Determine the (x, y) coordinate at the center of the cell enclosing the given text.  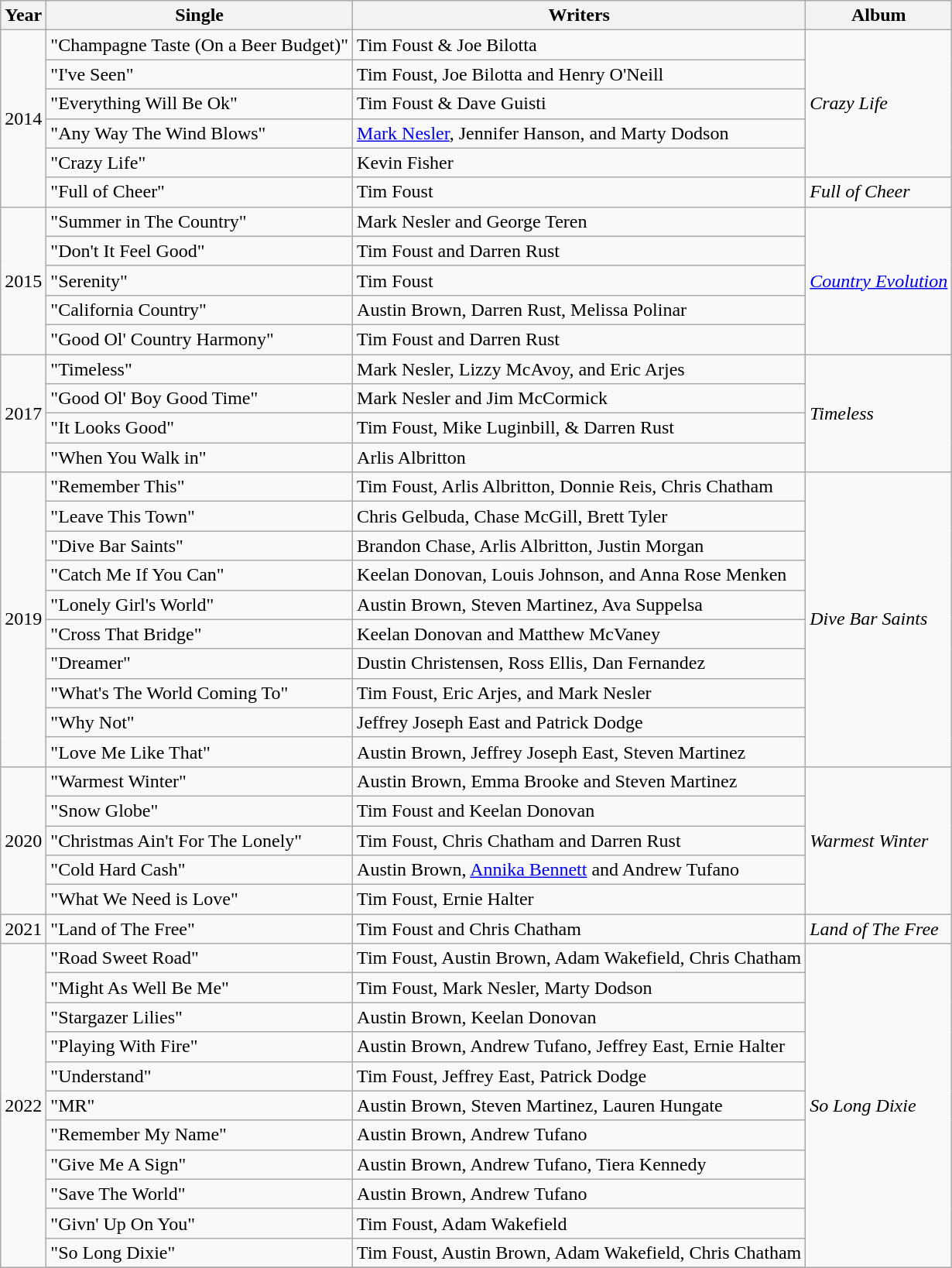
"So Long Dixie" (200, 1253)
Tim Foust, Jeffrey East, Patrick Dodge (579, 1076)
"Good Ol' Country Harmony" (200, 339)
Year (23, 15)
Chris Gelbuda, Chase McGill, Brett Tyler (579, 516)
Mark Nesler and Jim McCormick (579, 399)
Tim Foust & Joe Bilotta (579, 45)
"What We Need is Love" (200, 900)
Austin Brown, Steven Martinez, Ava Suppelsa (579, 605)
2021 (23, 929)
Kevin Fisher (579, 163)
Tim Foust and Keelan Donovan (579, 810)
2015 (23, 280)
Mark Nesler, Jennifer Hanson, and Marty Dodson (579, 133)
Austin Brown, Darren Rust, Melissa Polinar (579, 310)
Crazy Life (879, 104)
Single (200, 15)
"Don't It Feel Good" (200, 251)
So Long Dixie (879, 1105)
Tim Foust & Dave Guisti (579, 104)
"Leave This Town" (200, 516)
"Dive Bar Saints" (200, 546)
Album (879, 15)
Writers (579, 15)
"Serenity" (200, 280)
"Snow Globe" (200, 810)
Dustin Christensen, Ross Ellis, Dan Fernandez (579, 663)
Austin Brown, Andrew Tufano, Tiera Kennedy (579, 1164)
"Good Ol' Boy Good Time" (200, 399)
Tim Foust, Mark Nesler, Marty Dodson (579, 988)
Tim Foust, Joe Bilotta and Henry O'Neill (579, 74)
"Playing With Fire" (200, 1047)
"Save The World" (200, 1194)
"Stargazer Lilies" (200, 1017)
Tim Foust and Chris Chatham (579, 929)
Austin Brown, Steven Martinez, Lauren Hungate (579, 1105)
"Cross That Bridge" (200, 634)
Austin Brown, Andrew Tufano, Jeffrey East, Ernie Halter (579, 1047)
Arlis Albritton (579, 458)
2017 (23, 413)
"California Country" (200, 310)
"Timeless" (200, 369)
"Why Not" (200, 722)
Austin Brown, Jeffrey Joseph East, Steven Martinez (579, 752)
"It Looks Good" (200, 428)
"Might As Well Be Me" (200, 988)
Jeffrey Joseph East and Patrick Dodge (579, 722)
"Givn' Up On You" (200, 1223)
Mark Nesler, Lizzy McAvoy, and Eric Arjes (579, 369)
"Champagne Taste (On a Beer Budget)" (200, 45)
Austin Brown, Keelan Donovan (579, 1017)
Austin Brown, Emma Brooke and Steven Martinez (579, 781)
"What's The World Coming To" (200, 693)
"Remember My Name" (200, 1135)
Tim Foust, Mike Luginbill, & Darren Rust (579, 428)
2014 (23, 118)
Mark Nesler and George Teren (579, 221)
Warmest Winter (879, 840)
Timeless (879, 413)
"Any Way The Wind Blows" (200, 133)
Tim Foust, Chris Chatham and Darren Rust (579, 840)
Full of Cheer (879, 192)
"Christmas Ain't For The Lonely" (200, 840)
"Give Me A Sign" (200, 1164)
"Lonely Girl's World" (200, 605)
"Catch Me If You Can" (200, 575)
"Love Me Like That" (200, 752)
Land of The Free (879, 929)
Tim Foust, Adam Wakefield (579, 1223)
"I've Seen" (200, 74)
Dive Bar Saints (879, 619)
Tim Foust, Ernie Halter (579, 900)
"When You Walk in" (200, 458)
"Cold Hard Cash" (200, 870)
"Remember This" (200, 487)
"Land of The Free" (200, 929)
"Dreamer" (200, 663)
2019 (23, 619)
Tim Foust, Eric Arjes, and Mark Nesler (579, 693)
"Full of Cheer" (200, 192)
Tim Foust, Arlis Albritton, Donnie Reis, Chris Chatham (579, 487)
Country Evolution (879, 280)
"Warmest Winter" (200, 781)
"Summer in The Country" (200, 221)
Brandon Chase, Arlis Albritton, Justin Morgan (579, 546)
"Crazy Life" (200, 163)
2022 (23, 1105)
Keelan Donovan and Matthew McVaney (579, 634)
"Road Sweet Road" (200, 958)
"Understand" (200, 1076)
"Everything Will Be Ok" (200, 104)
2020 (23, 840)
"MR" (200, 1105)
Austin Brown, Annika Bennett and Andrew Tufano (579, 870)
Keelan Donovan, Louis Johnson, and Anna Rose Menken (579, 575)
